Pinpoint the cell where the given text exists, returning its [x, y] midpoint coordinate. 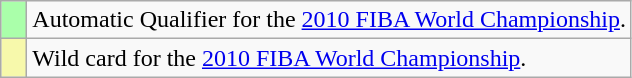
Wild card for the 2010 FIBA World Championship. [330, 58]
Automatic Qualifier for the 2010 FIBA World Championship. [330, 20]
